For the text-containing cell, return its midpoint in (x, y) coordinate format. 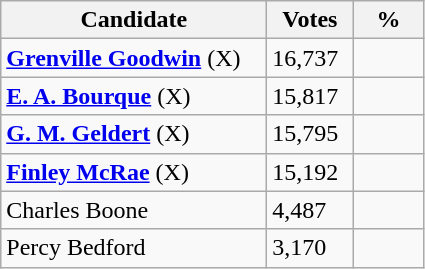
15,817 (310, 96)
E. A. Bourque (X) (134, 96)
3,170 (310, 248)
Grenville Goodwin (X) (134, 58)
Candidate (134, 20)
% (388, 20)
Finley McRae (X) (134, 172)
Votes (310, 20)
4,487 (310, 210)
Percy Bedford (134, 248)
Charles Boone (134, 210)
15,795 (310, 134)
G. M. Geldert (X) (134, 134)
15,192 (310, 172)
16,737 (310, 58)
